Search for the cell housing the specified text and yield its [X, Y] center coordinate. 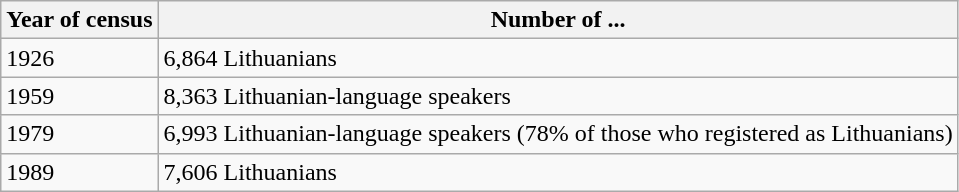
8,363 Lithuanian-language speakers [558, 96]
7,606 Lithuanians [558, 172]
1979 [80, 134]
1959 [80, 96]
Number of ... [558, 20]
Year of census [80, 20]
6,993 Lithuanian-language speakers (78% of those who registered as Lithuanians) [558, 134]
1926 [80, 58]
6,864 Lithuanians [558, 58]
1989 [80, 172]
